Return the (x, y) coordinate for the center point of the cell that contains the specified text.  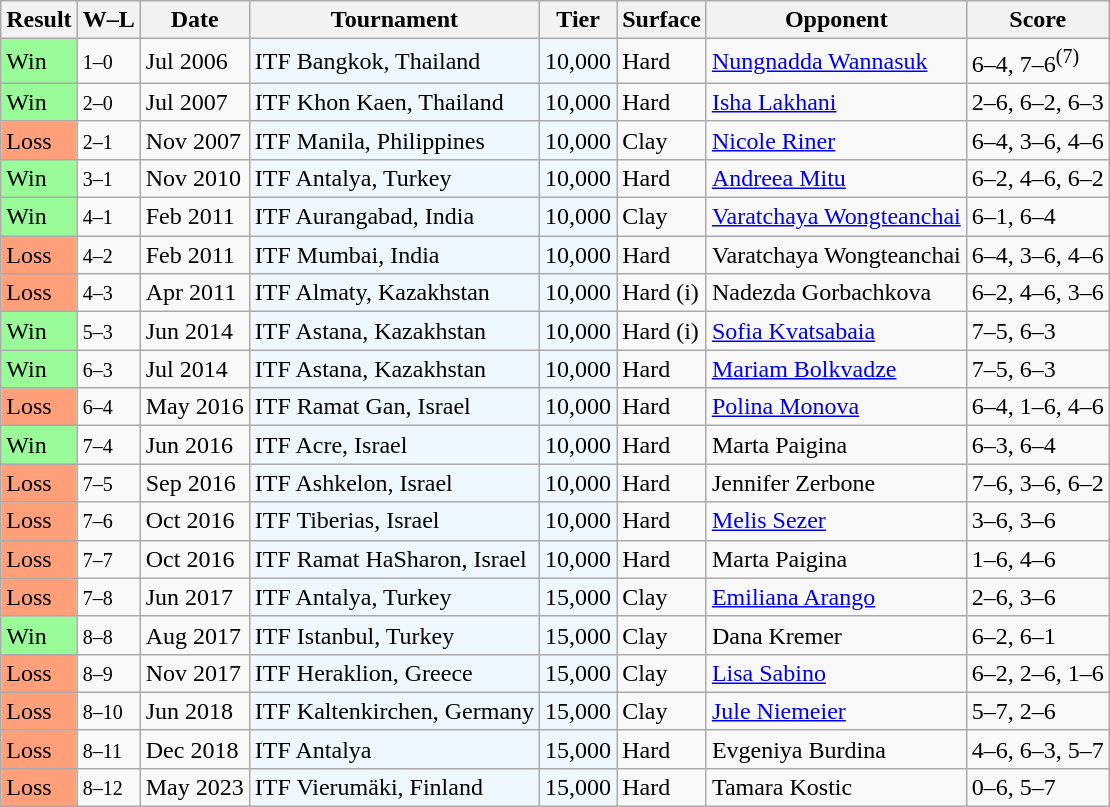
7–6 (108, 521)
7–8 (108, 597)
Tier (578, 20)
ITF Manila, Philippines (394, 140)
Jul 2007 (194, 102)
ITF Ramat HaSharon, Israel (394, 559)
4–3 (108, 293)
8–11 (108, 749)
ITF Mumbai, India (394, 255)
ITF Khon Kaen, Thailand (394, 102)
Tamara Kostic (836, 787)
ITF Istanbul, Turkey (394, 635)
5–3 (108, 331)
Sep 2016 (194, 483)
7–6, 3–6, 6–2 (1038, 483)
Dec 2018 (194, 749)
Opponent (836, 20)
ITF Ramat Gan, Israel (394, 407)
Lisa Sabino (836, 673)
Jun 2014 (194, 331)
Sofia Kvatsabaia (836, 331)
6–2, 2–6, 1–6 (1038, 673)
6–4 (108, 407)
2–6, 3–6 (1038, 597)
Score (1038, 20)
6–3, 6–4 (1038, 445)
8–8 (108, 635)
8–10 (108, 711)
6–4, 7–6(7) (1038, 62)
Aug 2017 (194, 635)
Andreea Mitu (836, 178)
ITF Antalya (394, 749)
1–6, 4–6 (1038, 559)
Mariam Bolkvadze (836, 369)
Jun 2018 (194, 711)
Nungnadda Wannasuk (836, 62)
Apr 2011 (194, 293)
7–5 (108, 483)
W–L (108, 20)
ITF Heraklion, Greece (394, 673)
6–4, 1–6, 4–6 (1038, 407)
ITF Kaltenkirchen, Germany (394, 711)
8–9 (108, 673)
6–3 (108, 369)
Nadezda Gorbachkova (836, 293)
Dana Kremer (836, 635)
2–0 (108, 102)
Result (39, 20)
May 2016 (194, 407)
ITF Ashkelon, Israel (394, 483)
May 2023 (194, 787)
7–7 (108, 559)
4–1 (108, 217)
ITF Bangkok, Thailand (394, 62)
ITF Vierumäki, Finland (394, 787)
Jun 2016 (194, 445)
ITF Aurangabad, India (394, 217)
Nov 2017 (194, 673)
4–2 (108, 255)
Evgeniya Burdina (836, 749)
ITF Tiberias, Israel (394, 521)
Nov 2010 (194, 178)
Jul 2014 (194, 369)
Nicole Riner (836, 140)
6–2, 4–6, 3–6 (1038, 293)
Jennifer Zerbone (836, 483)
Date (194, 20)
ITF Almaty, Kazakhstan (394, 293)
2–6, 6–2, 6–3 (1038, 102)
Emiliana Arango (836, 597)
1–0 (108, 62)
2–1 (108, 140)
ITF Acre, Israel (394, 445)
6–2, 6–1 (1038, 635)
Polina Monova (836, 407)
8–12 (108, 787)
0–6, 5–7 (1038, 787)
6–2, 4–6, 6–2 (1038, 178)
4–6, 6–3, 5–7 (1038, 749)
Jul 2006 (194, 62)
Tournament (394, 20)
5–7, 2–6 (1038, 711)
Jun 2017 (194, 597)
Isha Lakhani (836, 102)
Surface (662, 20)
3–6, 3–6 (1038, 521)
Melis Sezer (836, 521)
6–1, 6–4 (1038, 217)
Jule Niemeier (836, 711)
3–1 (108, 178)
7–4 (108, 445)
Nov 2007 (194, 140)
